Capture the cell that displays the provided text and extract its [x, y] central coordinate. 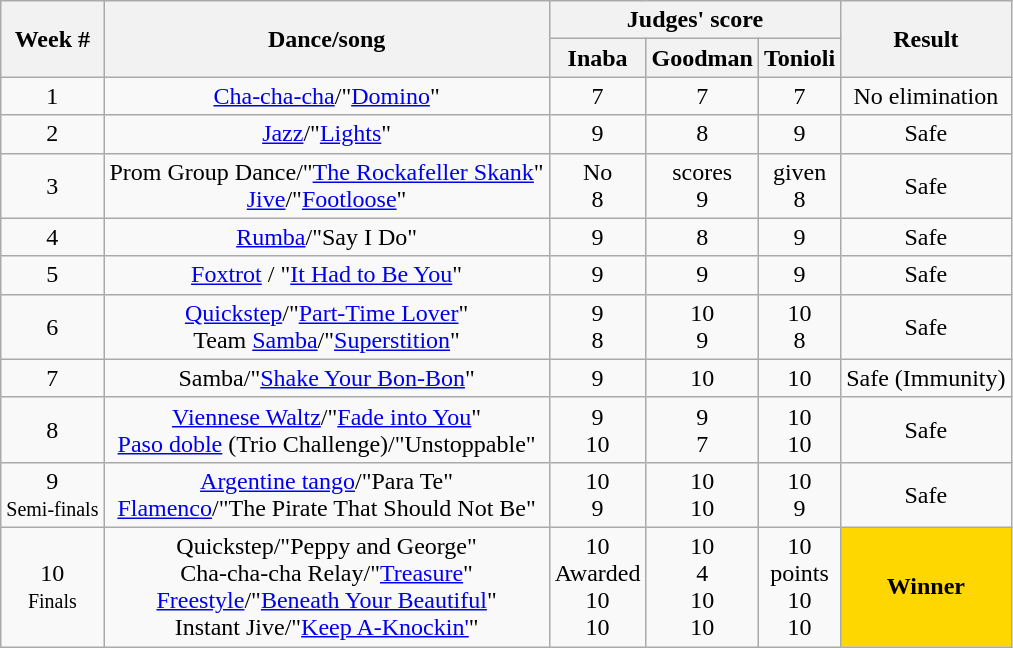
98 [598, 326]
Cha-cha-cha/"Domino" [326, 96]
Result [926, 39]
Judges' score [694, 20]
97 [702, 430]
108 [799, 326]
Foxtrot / "It Had to Be You" [326, 275]
10Awarded1010 [598, 586]
Prom Group Dance/"The Rockafeller Skank"Jive/"Footloose" [326, 186]
Dance/song [326, 39]
Quickstep/"Part-Time Lover"Team Samba/"Superstition" [326, 326]
Tonioli [799, 58]
Viennese Waltz/"Fade into You"Paso doble (Trio Challenge)/"Unstoppable" [326, 430]
3 [52, 186]
Jazz/"Lights" [326, 134]
10points1010 [799, 586]
4 [52, 237]
Rumba/"Say I Do" [326, 237]
1 [52, 96]
1041010 [702, 586]
Goodman [702, 58]
No elimination [926, 96]
Argentine tango/"Para Te"Flamenco/"The Pirate That Should Not Be" [326, 494]
given8 [799, 186]
Samba/"Shake Your Bon-Bon" [326, 378]
scores9 [702, 186]
Quickstep/"Peppy and George"Cha-cha-cha Relay/"Treasure"Freestyle/"Beneath Your Beautiful"Instant Jive/"Keep A-Knockin'" [326, 586]
9Semi-finals [52, 494]
10Finals [52, 586]
Winner [926, 586]
2 [52, 134]
910 [598, 430]
5 [52, 275]
Inaba [598, 58]
Week # [52, 39]
No8 [598, 186]
6 [52, 326]
Safe (Immunity) [926, 378]
